Return the [x, y] coordinate for the center point of the cell that contains the specified text.  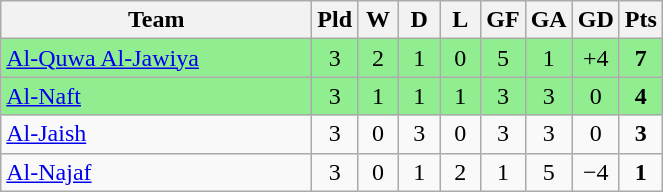
GD [596, 20]
W [378, 20]
Al-Naft [156, 96]
Al-Jaish [156, 134]
Team [156, 20]
7 [640, 58]
GA [548, 20]
+4 [596, 58]
Pld [335, 20]
Al-Najaf [156, 172]
4 [640, 96]
L [460, 20]
−4 [596, 172]
GF [503, 20]
Pts [640, 20]
D [420, 20]
Al-Quwa Al-Jawiya [156, 58]
